Provide the [X, Y] coordinate of the cell's center where the given text is located.  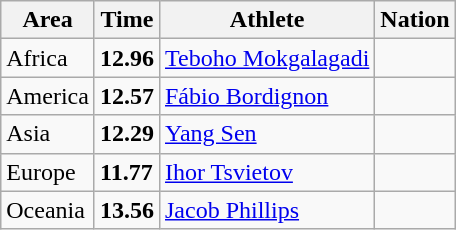
Europe [48, 172]
Oceania [48, 210]
Area [48, 20]
Africa [48, 58]
Ihor Tsvietov [266, 172]
13.56 [126, 210]
Asia [48, 134]
Nation [415, 20]
Athlete [266, 20]
Time [126, 20]
12.57 [126, 96]
12.96 [126, 58]
Yang Sen [266, 134]
11.77 [126, 172]
12.29 [126, 134]
Fábio Bordignon [266, 96]
America [48, 96]
Teboho Mokgalagadi [266, 58]
Jacob Phillips [266, 210]
